Determine the (X, Y) coordinate at the center of the cell enclosing the given text.  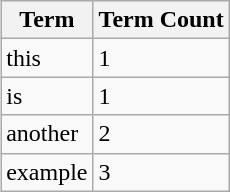
3 (161, 172)
2 (161, 134)
is (47, 96)
Term Count (161, 20)
Term (47, 20)
another (47, 134)
this (47, 58)
example (47, 172)
